Determine the (x, y) coordinate at the center of the cell enclosing the given text.  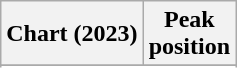
Chart (2023) (72, 34)
Peakposition (189, 34)
